Detect which cell encompasses the target text, then output its (x, y) center coordinate. 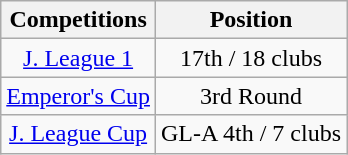
J. League 1 (78, 58)
GL-A 4th / 7 clubs (250, 134)
Emperor's Cup (78, 96)
Position (250, 20)
17th / 18 clubs (250, 58)
J. League Cup (78, 134)
Competitions (78, 20)
3rd Round (250, 96)
